Scan for the cell matching the given text and deliver its [x, y] coordinate at center. 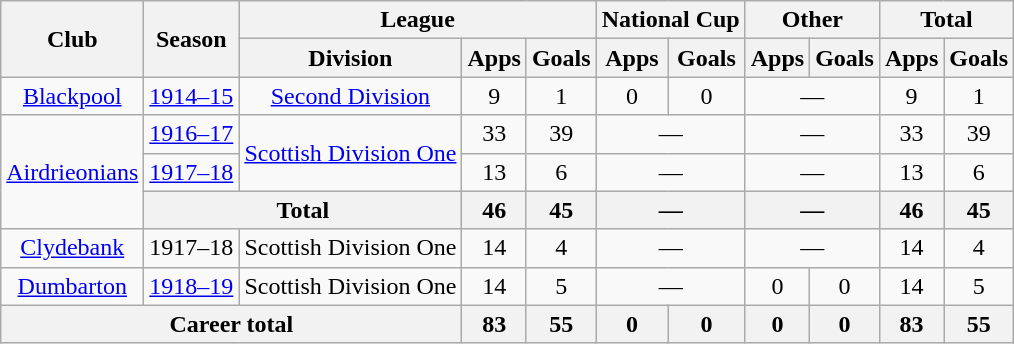
Airdrieonians [72, 172]
Season [192, 39]
National Cup [670, 20]
Clydebank [72, 248]
Dumbarton [72, 286]
Division [350, 58]
League [418, 20]
Second Division [350, 96]
Other [812, 20]
Club [72, 39]
Career total [232, 324]
1916–17 [192, 134]
Blackpool [72, 96]
1918–19 [192, 286]
1914–15 [192, 96]
